Output the (x, y) coordinate of the center of the cell containing the given text.  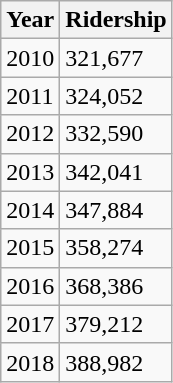
2013 (30, 172)
358,274 (116, 248)
Year (30, 20)
342,041 (116, 172)
2017 (30, 324)
2015 (30, 248)
321,677 (116, 58)
388,982 (116, 362)
2014 (30, 210)
347,884 (116, 210)
2018 (30, 362)
368,386 (116, 286)
2012 (30, 134)
379,212 (116, 324)
2016 (30, 286)
2010 (30, 58)
324,052 (116, 96)
2011 (30, 96)
332,590 (116, 134)
Ridership (116, 20)
